Pinpoint the cell where the given text exists, returning its [X, Y] midpoint coordinate. 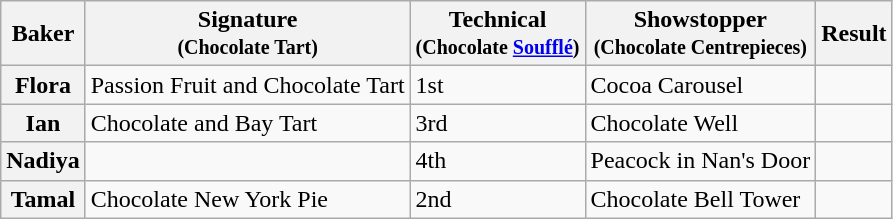
Passion Fruit and Chocolate Tart [248, 85]
Chocolate New York Pie [248, 199]
1st [498, 85]
Flora [43, 85]
Tamal [43, 199]
Nadiya [43, 161]
Showstopper(Chocolate Centrepieces) [700, 34]
Chocolate Well [700, 123]
Peacock in Nan's Door [700, 161]
Signature(Chocolate Tart) [248, 34]
4th [498, 161]
2nd [498, 199]
Ian [43, 123]
3rd [498, 123]
Cocoa Carousel [700, 85]
Baker [43, 34]
Result [854, 34]
Technical(Chocolate Soufflé) [498, 34]
Chocolate and Bay Tart [248, 123]
Chocolate Bell Tower [700, 199]
